Capture the cell that displays the provided text and extract its (x, y) central coordinate. 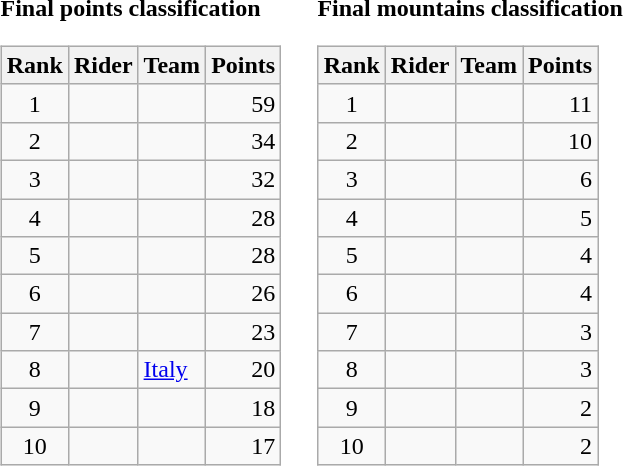
26 (244, 294)
11 (560, 103)
59 (244, 103)
18 (244, 408)
23 (244, 332)
34 (244, 141)
32 (244, 179)
20 (244, 370)
17 (244, 446)
Italy (172, 370)
